Search for the cell housing the specified text and yield its (x, y) center coordinate. 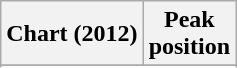
Peakposition (189, 34)
Chart (2012) (72, 34)
